Identify which cell holds the provided text, then report its [x, y] central coordinate. 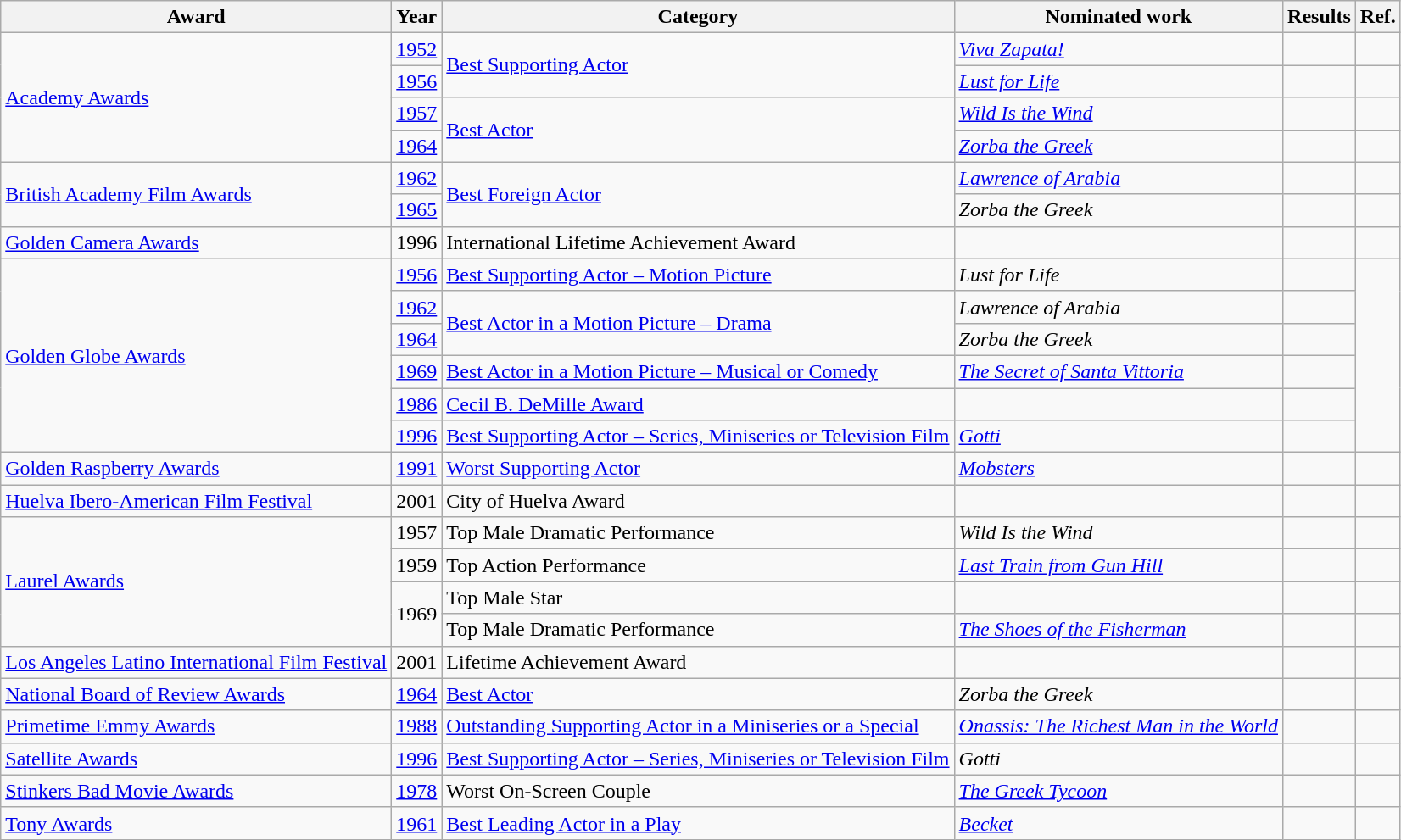
1991 [417, 469]
1961 [417, 823]
1952 [417, 49]
Worst On-Screen Couple [698, 791]
Satellite Awards [197, 759]
1965 [417, 210]
British Academy Film Awards [197, 194]
Nominated work [1118, 17]
1988 [417, 726]
Ref. [1377, 17]
The Secret of Santa Vittoria [1118, 371]
Viva Zapata! [1118, 49]
1986 [417, 404]
Best Supporting Actor – Motion Picture [698, 275]
Golden Globe Awards [197, 355]
Tony Awards [197, 823]
Category [698, 17]
Lifetime Achievement Award [698, 662]
Best Actor in a Motion Picture – Musical or Comedy [698, 371]
Results [1320, 17]
Best Foreign Actor [698, 194]
Cecil B. DeMille Award [698, 404]
City of Huelva Award [698, 501]
The Shoes of the Fisherman [1118, 630]
Top Male Star [698, 598]
Academy Awards [197, 97]
Last Train from Gun Hill [1118, 565]
Golden Camera Awards [197, 242]
Worst Supporting Actor [698, 469]
Award [197, 17]
Best Supporting Actor [698, 65]
1978 [417, 791]
Stinkers Bad Movie Awards [197, 791]
Laurel Awards [197, 581]
International Lifetime Achievement Award [698, 242]
Primetime Emmy Awards [197, 726]
1959 [417, 565]
Year [417, 17]
Golden Raspberry Awards [197, 469]
Huelva Ibero-American Film Festival [197, 501]
National Board of Review Awards [197, 694]
Outstanding Supporting Actor in a Miniseries or a Special [698, 726]
Mobsters [1118, 469]
The Greek Tycoon [1118, 791]
Best Leading Actor in a Play [698, 823]
Top Action Performance [698, 565]
Los Angeles Latino International Film Festival [197, 662]
Onassis: The Richest Man in the World [1118, 726]
Becket [1118, 823]
Best Actor in a Motion Picture – Drama [698, 323]
